Return the (x, y) coordinate for the center point of the cell that contains the specified text.  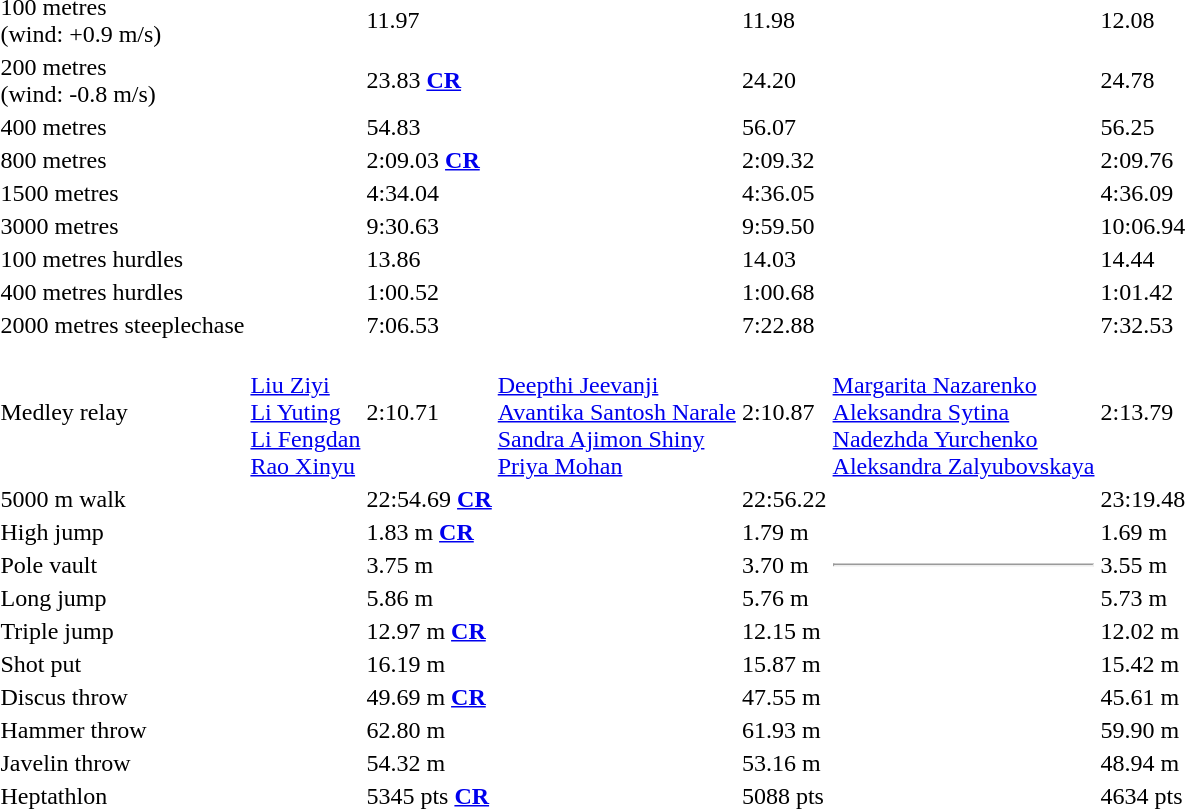
2:10.87 (784, 412)
1.79 m (784, 532)
3.70 m (784, 565)
2:09.32 (784, 160)
5.76 m (784, 598)
49.69 m CR (429, 697)
12.97 m CR (429, 631)
47.55 m (784, 697)
1:00.52 (429, 292)
13.86 (429, 259)
9:59.50 (784, 226)
16.19 m (429, 664)
22:56.22 (784, 499)
Deepthi JeevanjiAvantika Santosh NaraleSandra Ajimon ShinyPriya Mohan (616, 412)
Margarita NazarenkoAleksandra SytinaNadezhda YurchenkoAleksandra Zalyubovskaya (964, 412)
54.83 (429, 127)
54.32 m (429, 763)
4:34.04 (429, 193)
14.03 (784, 259)
53.16 m (784, 763)
7:06.53 (429, 325)
7:22.88 (784, 325)
56.07 (784, 127)
4:36.05 (784, 193)
Liu ZiyiLi YutingLi FengdanRao Xinyu (306, 412)
2:09.03 CR (429, 160)
24.20 (784, 80)
15.87 m (784, 664)
22:54.69 CR (429, 499)
61.93 m (784, 730)
9:30.63 (429, 226)
1.83 m CR (429, 532)
12.15 m (784, 631)
2:10.71 (429, 412)
23.83 CR (429, 80)
5.86 m (429, 598)
1:00.68 (784, 292)
3.75 m (429, 565)
62.80 m (429, 730)
